Pinpoint the cell where the given text exists, returning its [x, y] midpoint coordinate. 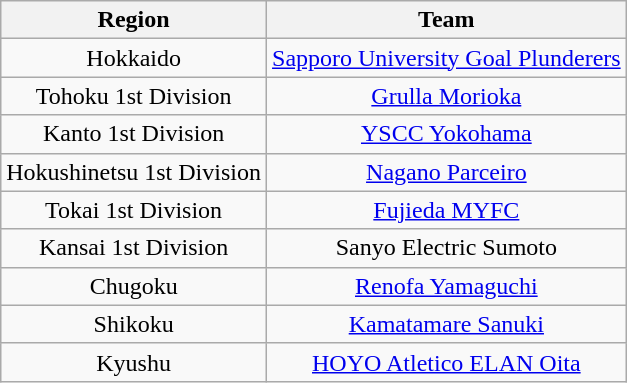
Chugoku [134, 286]
Team [447, 20]
Hokkaido [134, 58]
Kansai 1st Division [134, 248]
Fujieda MYFC [447, 210]
Sapporo University Goal Plunderers [447, 58]
Kamatamare Sanuki [447, 324]
Hokushinetsu 1st Division [134, 172]
YSCC Yokohama [447, 134]
Region [134, 20]
Sanyo Electric Sumoto [447, 248]
Renofa Yamaguchi [447, 286]
Shikoku [134, 324]
HOYO Atletico ELAN Oita [447, 362]
Kanto 1st Division [134, 134]
Nagano Parceiro [447, 172]
Kyushu [134, 362]
Grulla Morioka [447, 96]
Tokai 1st Division [134, 210]
Tohoku 1st Division [134, 96]
